Scan for the cell matching the given text and deliver its [x, y] coordinate at center. 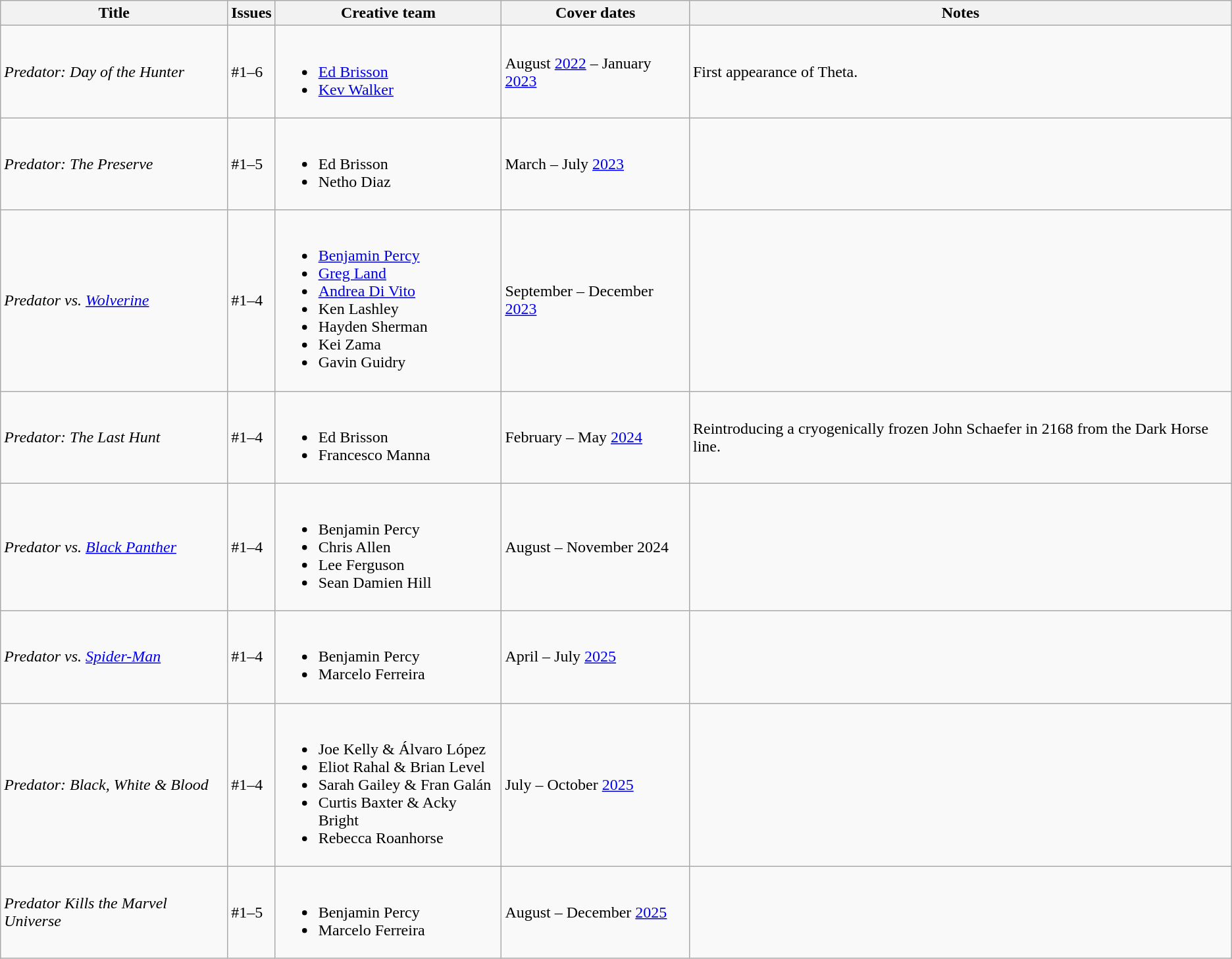
First appearance of Theta. [960, 72]
September – December 2023 [596, 300]
July – October 2025 [596, 785]
February – May 2024 [596, 437]
Issues [251, 13]
Predator vs. Spider-Man [115, 657]
Creative team [388, 13]
Benjamin PercyChris AllenLee FergusonSean Damien Hill [388, 547]
August 2022 – January 2023 [596, 72]
Predator: Black, White & Blood [115, 785]
August – December 2025 [596, 912]
August – November 2024 [596, 547]
Reintroducing a cryogenically frozen John Schaefer in 2168 from the Dark Horse line. [960, 437]
Ed BrissonFrancesco Manna [388, 437]
Notes [960, 13]
Cover dates [596, 13]
#1–6 [251, 72]
April – July 2025 [596, 657]
Predator: Day of the Hunter [115, 72]
March – July 2023 [596, 164]
Predator: The Preserve [115, 164]
Predator vs. Black Panther [115, 547]
Ed BrissonKev Walker [388, 72]
Ed BrissonNetho Diaz [388, 164]
Predator: The Last Hunt [115, 437]
Title [115, 13]
Predator vs. Wolverine [115, 300]
Benjamin PercyGreg LandAndrea Di VitoKen LashleyHayden ShermanKei ZamaGavin Guidry [388, 300]
Joe Kelly & Álvaro LópezEliot Rahal & Brian LevelSarah Gailey & Fran GalánCurtis Baxter & Acky BrightRebecca Roanhorse [388, 785]
Predator Kills the Marvel Universe [115, 912]
